Return the [X, Y] coordinate for the center point of the cell that contains the specified text.  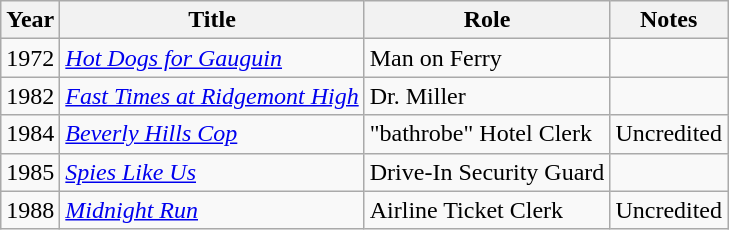
Spies Like Us [212, 172]
Midnight Run [212, 210]
Role [487, 20]
1982 [30, 96]
Drive-In Security Guard [487, 172]
Dr. Miller [487, 96]
1972 [30, 58]
Airline Ticket Clerk [487, 210]
Beverly Hills Cop [212, 134]
Man on Ferry [487, 58]
Year [30, 20]
Title [212, 20]
Fast Times at Ridgemont High [212, 96]
"bathrobe" Hotel Clerk [487, 134]
1985 [30, 172]
1988 [30, 210]
Notes [669, 20]
1984 [30, 134]
Hot Dogs for Gauguin [212, 58]
